Output the [x, y] coordinate of the center of the cell containing the given text.  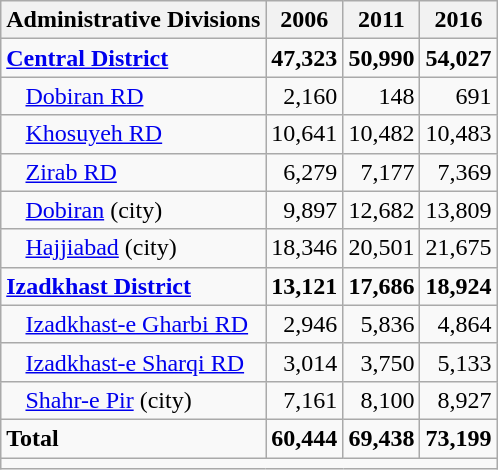
10,483 [458, 134]
Izadkhast-e Sharqi RD [134, 362]
73,199 [458, 438]
54,027 [458, 58]
17,686 [382, 286]
47,323 [304, 58]
Total [134, 438]
10,482 [382, 134]
7,161 [304, 400]
Dobiran (city) [134, 210]
9,897 [304, 210]
2006 [304, 20]
18,346 [304, 248]
3,750 [382, 362]
8,927 [458, 400]
2,160 [304, 96]
7,369 [458, 172]
8,100 [382, 400]
2011 [382, 20]
Izadkhast District [134, 286]
Dobiran RD [134, 96]
2,946 [304, 324]
3,014 [304, 362]
10,641 [304, 134]
2016 [458, 20]
Central District [134, 58]
4,864 [458, 324]
20,501 [382, 248]
148 [382, 96]
13,121 [304, 286]
21,675 [458, 248]
6,279 [304, 172]
7,177 [382, 172]
50,990 [382, 58]
5,836 [382, 324]
60,444 [304, 438]
691 [458, 96]
Shahr-e Pir (city) [134, 400]
13,809 [458, 210]
18,924 [458, 286]
Administrative Divisions [134, 20]
Izadkhast-e Gharbi RD [134, 324]
Zirab RD [134, 172]
Khosuyeh RD [134, 134]
5,133 [458, 362]
69,438 [382, 438]
Hajjiabad (city) [134, 248]
12,682 [382, 210]
